Determine the (X, Y) coordinate at the center of the cell enclosing the given text.  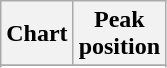
Chart (37, 34)
Peakposition (119, 34)
